Capture the cell that displays the provided text and extract its [X, Y] central coordinate. 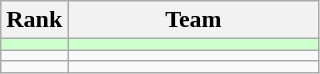
Team [194, 20]
Rank [34, 20]
